Capture the cell that displays the provided text and extract its [X, Y] central coordinate. 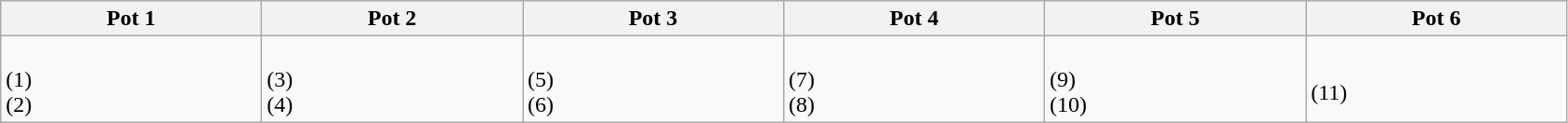
Pot 3 [652, 19]
(7) (8) [914, 79]
(11) [1436, 79]
Pot 2 [392, 19]
(9) (10) [1176, 79]
(1) (2) [132, 79]
(3) (4) [392, 79]
Pot 5 [1176, 19]
Pot 4 [914, 19]
(5) (6) [652, 79]
Pot 6 [1436, 19]
Pot 1 [132, 19]
